Locate the cell with the specified text and output its (X, Y) center coordinate. 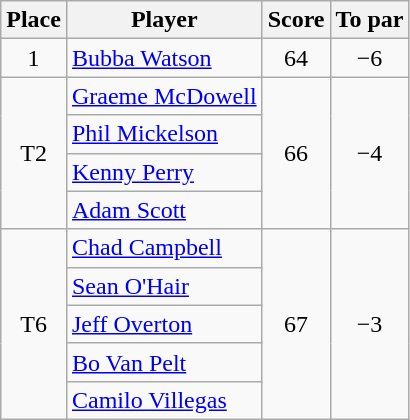
67 (296, 324)
Chad Campbell (164, 248)
Camilo Villegas (164, 400)
Kenny Perry (164, 172)
Bo Van Pelt (164, 362)
Bubba Watson (164, 58)
Jeff Overton (164, 324)
Place (34, 20)
1 (34, 58)
−6 (370, 58)
64 (296, 58)
Graeme McDowell (164, 96)
Phil Mickelson (164, 134)
Score (296, 20)
−3 (370, 324)
Adam Scott (164, 210)
T6 (34, 324)
Sean O'Hair (164, 286)
To par (370, 20)
−4 (370, 153)
66 (296, 153)
Player (164, 20)
T2 (34, 153)
